Determine the (X, Y) coordinate at the center of the cell enclosing the given text.  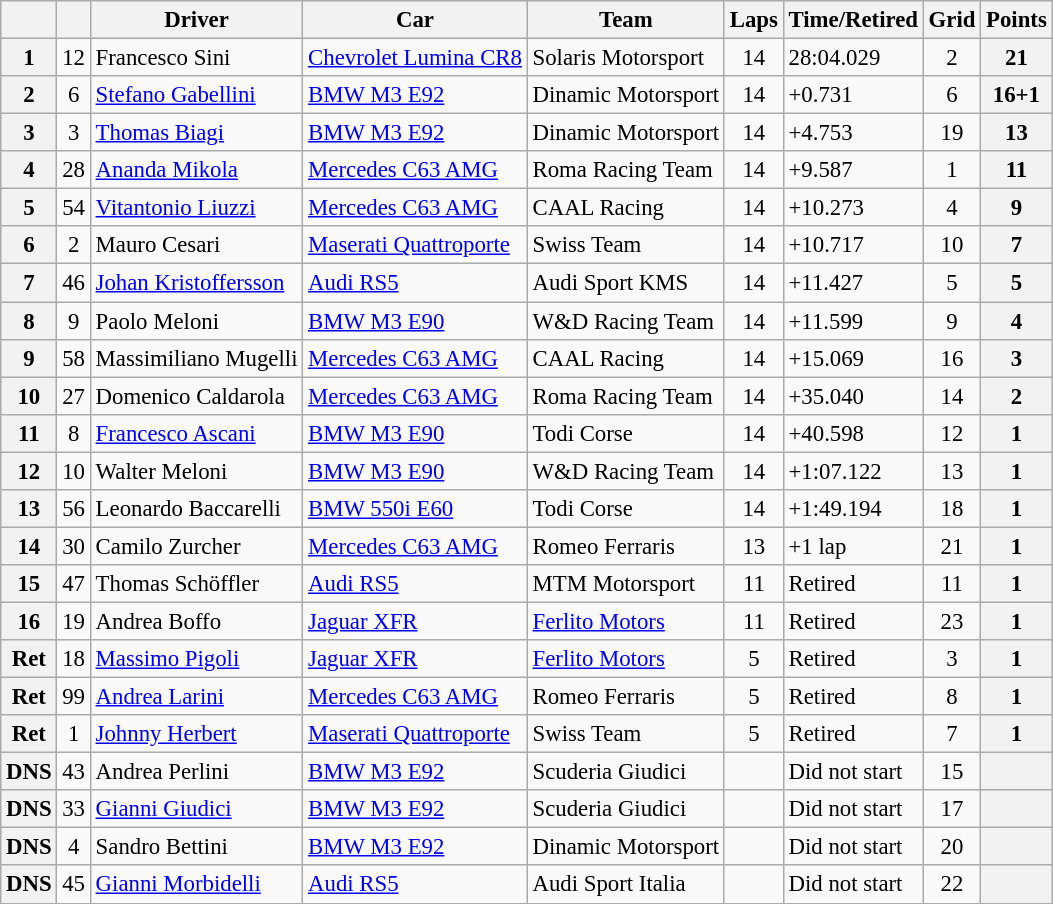
Laps (754, 20)
Andrea Perlini (196, 772)
Sandro Bettini (196, 847)
Domenico Caldarola (196, 396)
+10.717 (853, 245)
+11.427 (853, 283)
Walter Meloni (196, 471)
+9.587 (853, 170)
Francesco Sini (196, 58)
Andrea Larini (196, 697)
+1 lap (853, 546)
Johan Kristoffersson (196, 283)
Time/Retired (853, 20)
46 (74, 283)
+40.598 (853, 433)
+15.069 (853, 358)
Driver (196, 20)
Team (626, 20)
+4.753 (853, 133)
43 (74, 772)
Massimo Pigoli (196, 659)
17 (952, 809)
16+1 (1016, 95)
Grid (952, 20)
33 (74, 809)
Leonardo Baccarelli (196, 509)
56 (74, 509)
28:04.029 (853, 58)
Andrea Boffo (196, 621)
+35.040 (853, 396)
Gianni Giudici (196, 809)
45 (74, 885)
27 (74, 396)
+1:49.194 (853, 509)
47 (74, 584)
23 (952, 621)
Mauro Cesari (196, 245)
54 (74, 208)
Car (415, 20)
MTM Motorsport (626, 584)
+1:07.122 (853, 471)
99 (74, 697)
Johnny Herbert (196, 734)
20 (952, 847)
BMW 550i E60 (415, 509)
Thomas Biagi (196, 133)
Ananda Mikola (196, 170)
Points (1016, 20)
22 (952, 885)
Chevrolet Lumina CR8 (415, 58)
Paolo Meloni (196, 321)
Massimiliano Mugelli (196, 358)
Audi Sport Italia (626, 885)
+0.731 (853, 95)
+10.273 (853, 208)
58 (74, 358)
Camilo Zurcher (196, 546)
Audi Sport KMS (626, 283)
28 (74, 170)
Solaris Motorsport (626, 58)
30 (74, 546)
Vitantonio Liuzzi (196, 208)
Gianni Morbidelli (196, 885)
Thomas Schöffler (196, 584)
Francesco Ascani (196, 433)
+11.599 (853, 321)
Stefano Gabellini (196, 95)
